Output the (X, Y) coordinate of the center of the cell containing the given text.  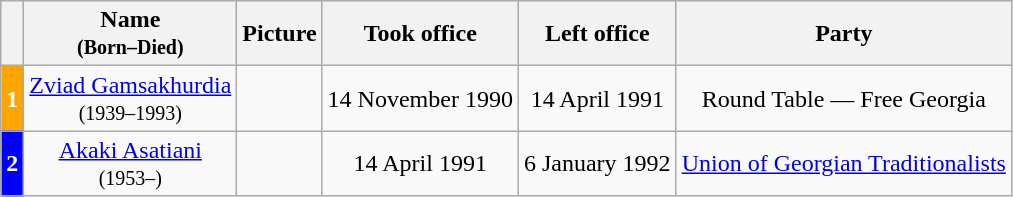
Union of Georgian Traditionalists (844, 164)
Zviad Gamsakhurdia(1939–1993) (130, 98)
Left office (597, 34)
14 November 1990 (420, 98)
Picture (280, 34)
1 (12, 98)
Party (844, 34)
6 January 1992 (597, 164)
Round Table — Free Georgia (844, 98)
Name(Born–Died) (130, 34)
Akaki Asatiani(1953–) (130, 164)
Took office (420, 34)
2 (12, 164)
